Identify which cell holds the provided text, then report its [x, y] central coordinate. 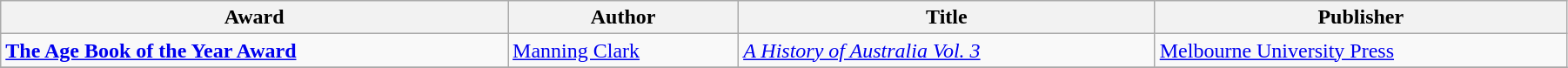
The Age Book of the Year Award [254, 51]
Manning Clark [623, 51]
Publisher [1361, 17]
Award [254, 17]
Author [623, 17]
A History of Australia Vol. 3 [947, 51]
Title [947, 17]
Melbourne University Press [1361, 51]
